Scan for the cell matching the given text and deliver its [X, Y] coordinate at center. 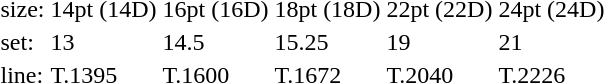
13 [104, 42]
15.25 [328, 42]
19 [440, 42]
14.5 [216, 42]
